Return [x, y] of the center of cell containing provided text 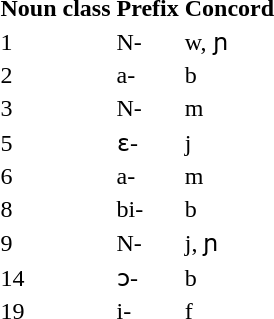
ɔ- [148, 278]
ɛ- [148, 142]
bi- [148, 209]
